Detect which cell encompasses the target text, then output its [x, y] center coordinate. 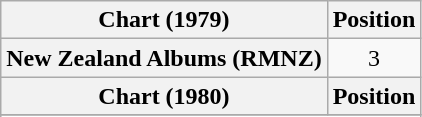
Chart (1979) [164, 20]
Chart (1980) [164, 96]
New Zealand Albums (RMNZ) [164, 58]
3 [374, 58]
